Detect which cell encompasses the target text, then output its [x, y] center coordinate. 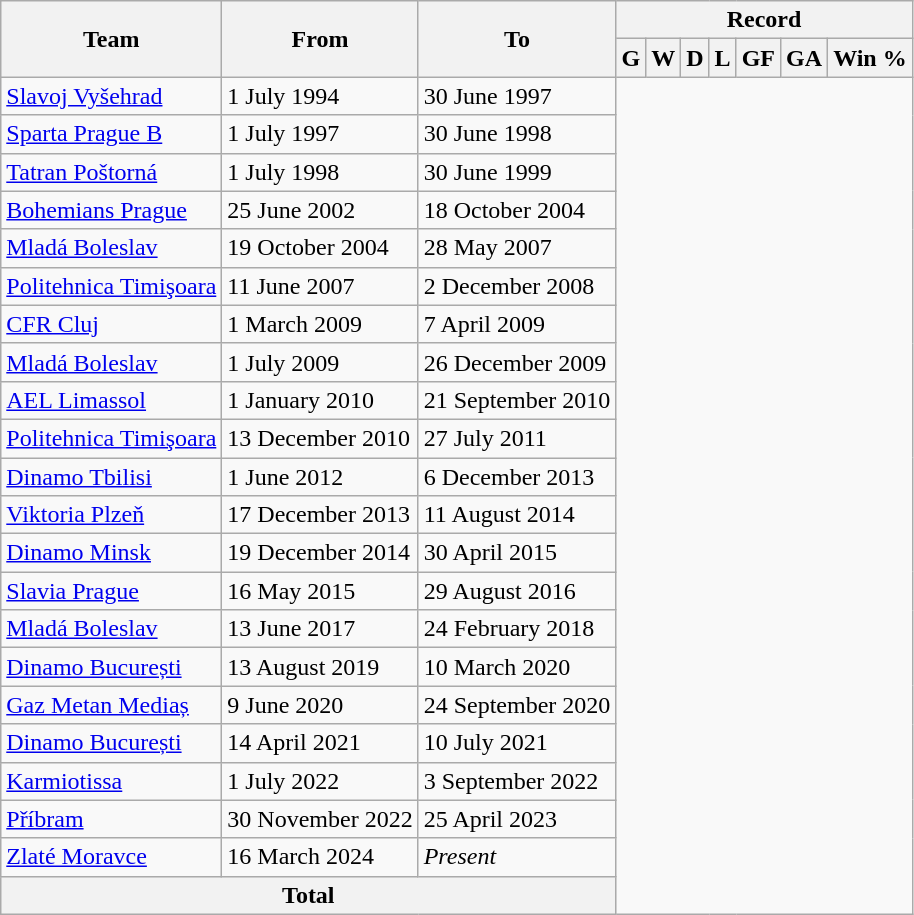
AEL Limassol [112, 400]
10 March 2020 [517, 667]
1 March 2009 [320, 324]
27 July 2011 [517, 438]
6 December 2013 [517, 477]
7 April 2009 [517, 324]
G [631, 58]
Present [517, 857]
1 June 2012 [320, 477]
Tatran Poštorná [112, 172]
Gaz Metan Mediaș [112, 705]
1 July 1994 [320, 96]
L [722, 58]
9 June 2020 [320, 705]
19 October 2004 [320, 248]
24 February 2018 [517, 629]
Bohemians Prague [112, 210]
Win % [870, 58]
Karmiotissa [112, 781]
Slavoj Vyšehrad [112, 96]
13 August 2019 [320, 667]
1 July 1998 [320, 172]
14 April 2021 [320, 743]
Příbram [112, 819]
1 January 2010 [320, 400]
19 December 2014 [320, 553]
GF [758, 58]
Slavia Prague [112, 591]
To [517, 39]
1 July 2009 [320, 362]
28 May 2007 [517, 248]
Team [112, 39]
16 May 2015 [320, 591]
Dinamo Tbilisi [112, 477]
29 August 2016 [517, 591]
13 June 2017 [320, 629]
30 June 1999 [517, 172]
17 December 2013 [320, 515]
1 July 2022 [320, 781]
30 June 1998 [517, 134]
From [320, 39]
2 December 2008 [517, 286]
13 December 2010 [320, 438]
Sparta Prague B [112, 134]
16 March 2024 [320, 857]
25 April 2023 [517, 819]
18 October 2004 [517, 210]
21 September 2010 [517, 400]
W [664, 58]
Record [764, 20]
11 June 2007 [320, 286]
GA [804, 58]
3 September 2022 [517, 781]
25 June 2002 [320, 210]
Total [308, 895]
26 December 2009 [517, 362]
30 April 2015 [517, 553]
11 August 2014 [517, 515]
30 November 2022 [320, 819]
CFR Cluj [112, 324]
30 June 1997 [517, 96]
Dinamo Minsk [112, 553]
D [695, 58]
24 September 2020 [517, 705]
1 July 1997 [320, 134]
10 July 2021 [517, 743]
Viktoria Plzeň [112, 515]
Zlaté Moravce [112, 857]
